Locate the cell with the specified text and output its (X, Y) center coordinate. 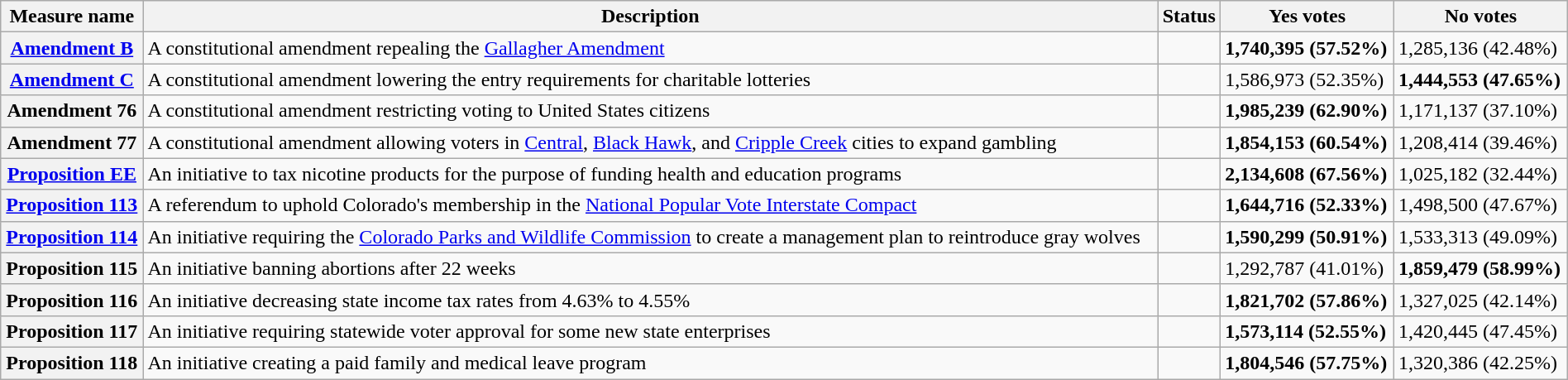
Yes votes (1307, 17)
1,740,395 (57.52%) (1307, 48)
An initiative requiring statewide voter approval for some new state enterprises (650, 331)
1,590,299 (50.91%) (1307, 237)
Measure name (72, 17)
1,171,137 (37.10%) (1481, 111)
No votes (1481, 17)
An initiative decreasing state income tax rates from 4.63% to 4.55% (650, 300)
Proposition 116 (72, 300)
A constitutional amendment allowing voters in Central, Black Hawk, and Cripple Creek cities to expand gambling (650, 142)
Proposition 118 (72, 363)
Proposition 113 (72, 205)
Amendment B (72, 48)
1,821,702 (57.86%) (1307, 300)
1,533,313 (49.09%) (1481, 237)
1,420,445 (47.45%) (1481, 331)
Proposition 117 (72, 331)
1,859,479 (58.99%) (1481, 268)
1,498,500 (47.67%) (1481, 205)
Proposition 115 (72, 268)
2,134,608 (67.56%) (1307, 174)
1,320,386 (42.25%) (1481, 363)
1,292,787 (41.01%) (1307, 268)
Amendment C (72, 79)
1,025,182 (32.44%) (1481, 174)
1,208,414 (39.46%) (1481, 142)
Description (650, 17)
1,586,973 (52.35%) (1307, 79)
An initiative requiring the Colorado Parks and Wildlife Commission to create a management plan to reintroduce gray wolves (650, 237)
1,985,239 (62.90%) (1307, 111)
1,285,136 (42.48%) (1481, 48)
1,804,546 (57.75%) (1307, 363)
An initiative creating a paid family and medical leave program (650, 363)
Proposition 114 (72, 237)
1,444,553 (47.65%) (1481, 79)
1,854,153 (60.54%) (1307, 142)
Proposition EE (72, 174)
An initiative to tax nicotine products for the purpose of funding health and education programs (650, 174)
1,644,716 (52.33%) (1307, 205)
An initiative banning abortions after 22 weeks (650, 268)
Amendment 77 (72, 142)
A referendum to uphold Colorado's membership in the National Popular Vote Interstate Compact (650, 205)
Amendment 76 (72, 111)
1,573,114 (52.55%) (1307, 331)
1,327,025 (42.14%) (1481, 300)
A constitutional amendment restricting voting to United States citizens (650, 111)
A constitutional amendment lowering the entry requirements for charitable lotteries (650, 79)
A constitutional amendment repealing the Gallagher Amendment (650, 48)
Status (1189, 17)
